Detect which cell encompasses the target text, then output its (X, Y) center coordinate. 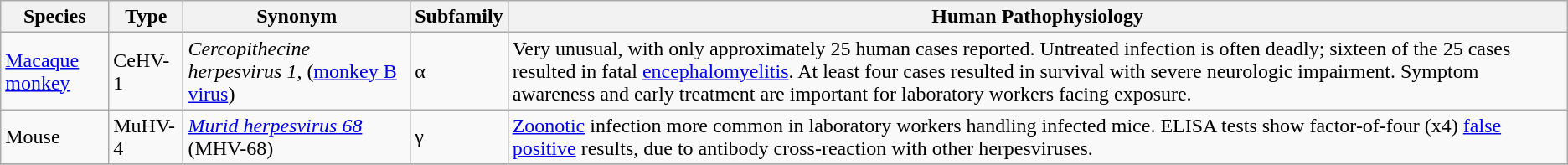
Type (146, 17)
Human Pathophysiology (1037, 17)
γ (459, 137)
CeHV-1 (146, 71)
Murid herpesvirus 68 (MHV-68) (297, 137)
Macaque monkey (55, 71)
Mouse (55, 137)
Synonym (297, 17)
MuHV-4 (146, 137)
α (459, 71)
Cercopithecine herpesvirus 1, (monkey B virus) (297, 71)
Species (55, 17)
Subfamily (459, 17)
